Return the [x, y] coordinate for the center point of the cell that contains the specified text.  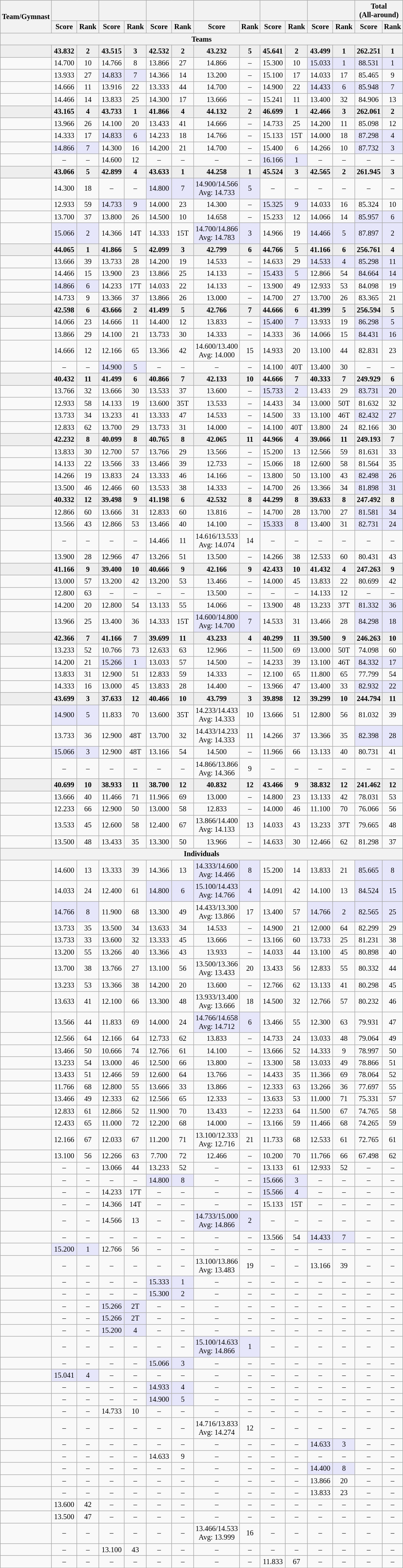
12.700 [111, 452]
262.251 [369, 51]
15.033 [320, 63]
81.581 [369, 512]
40.832 [216, 785]
241.462 [369, 785]
42.065 [216, 440]
80.898 [369, 952]
37.633 [111, 699]
85.298 [369, 262]
82.731 [369, 524]
13.916 [111, 87]
82.166 [369, 427]
14.600/13.400 Avg: 14.000 [216, 351]
81.332 [369, 606]
80.731 [369, 752]
15.566 [273, 1192]
14.600/14.800 Avg: 14.700 [216, 622]
84.332 [369, 662]
87.732 [369, 148]
42.598 [64, 310]
15.233 [273, 217]
43.233 [216, 638]
11.366 [320, 1075]
87.897 [369, 233]
41.432 [320, 569]
39.500 [320, 638]
79.665 [369, 825]
80.232 [369, 1002]
14.433/13.300 Avg: 13.866 [216, 912]
43.733 [111, 112]
40.432 [64, 379]
85.324 [369, 205]
81.231 [369, 940]
14.966 [273, 233]
43.165 [64, 112]
87.298 [369, 136]
14.700/14.866 Avg: 14.783 [216, 233]
256.761 [369, 250]
82.398 [369, 736]
74.765 [369, 1111]
74.265 [369, 1123]
11.100 [320, 809]
38.832 [320, 785]
15.325 [273, 205]
39.066 [320, 440]
11.733 [273, 1140]
44.132 [216, 112]
39.498 [111, 500]
43.699 [64, 699]
41.198 [159, 500]
39.299 [320, 699]
40.866 [159, 379]
13.100/13.866 Avg: 13.483 [216, 1266]
80.431 [369, 557]
13.500/13.366 Avg: 13.433 [216, 969]
42.099 [159, 250]
10.766 [111, 650]
80.699 [369, 581]
38.700 [159, 785]
76.066 [369, 809]
247.263 [369, 569]
84.431 [369, 334]
14.333/14.600 Avg: 14.466 [216, 870]
40.099 [111, 440]
Teams [202, 39]
43.466 [273, 785]
42.565 [320, 172]
81.032 [369, 715]
78.031 [369, 797]
81.298 [369, 842]
79.064 [369, 1039]
39.633 [320, 500]
82.299 [369, 928]
73 [135, 650]
67.498 [369, 1156]
14.091 [273, 891]
74 [135, 1051]
13.933/13.400 Avg: 13.666 [216, 1002]
Total(All-around) [379, 10]
42.466 [320, 112]
42.166 [216, 569]
40.765 [159, 440]
45.524 [273, 172]
247.492 [369, 500]
15.100/14.633 Avg: 14.866 [216, 1347]
12.433 [64, 1123]
14.616/13.533 Avg: 14.074 [216, 541]
249.193 [369, 440]
42.366 [64, 638]
44.766 [273, 250]
262.061 [369, 112]
12.500 [159, 1063]
12.300 [320, 1022]
14.433/14.233 Avg: 14.333 [216, 736]
43.666 [111, 310]
43.066 [64, 172]
82.432 [369, 416]
40.699 [64, 785]
256.594 [369, 310]
15.041 [64, 1375]
13.066 [111, 1168]
14.233/14.433 Avg: 14.333 [216, 715]
12.633 [159, 650]
44.299 [273, 500]
82.831 [369, 351]
15.666 [273, 1180]
74.098 [369, 650]
39.400 [111, 569]
246.263 [369, 638]
43.832 [64, 51]
81.631 [369, 452]
43.232 [216, 51]
83.365 [369, 298]
13.100/12.333 Avg: 12.716 [216, 1140]
43.499 [320, 51]
7.700 [159, 1156]
42.433 [273, 569]
42.899 [111, 172]
85.948 [369, 87]
42.133 [216, 379]
84.524 [369, 891]
Individuals [202, 854]
84.098 [369, 286]
85.098 [369, 124]
84.298 [369, 622]
42.766 [216, 310]
14.566 [111, 1221]
15.100/14.433 Avg: 14.766 [216, 891]
44.065 [64, 250]
72.765 [369, 1140]
41.399 [320, 310]
83.731 [369, 391]
16.166 [273, 160]
13.816 [216, 512]
40.666 [159, 569]
44.966 [273, 440]
15.241 [273, 99]
82.498 [369, 476]
78.064 [369, 1075]
11.200 [159, 1140]
13.866/14.400 Avg: 14.133 [216, 825]
14.766/14.658 Avg: 14.712 [216, 1022]
82.565 [369, 912]
40.333 [320, 379]
82.932 [369, 686]
12.000 [320, 928]
11.800 [320, 674]
12.200 [159, 1123]
78.997 [369, 1051]
39.898 [273, 699]
77.697 [369, 1087]
39.699 [159, 638]
81.898 [369, 488]
14.900/14.566 Avg: 14.733 [216, 189]
84.664 [369, 274]
81.632 [369, 403]
40.299 [273, 638]
44.258 [216, 172]
84.906 [369, 99]
12.266 [111, 1156]
79.931 [369, 1022]
81.564 [369, 464]
43.799 [216, 699]
42.799 [216, 250]
249.929 [369, 379]
13.466/14.533 Avg: 13.999 [216, 1533]
46.699 [273, 112]
10.200 [273, 1156]
43.633 [159, 172]
80.298 [369, 985]
88.531 [369, 63]
15.433 [273, 274]
80.332 [369, 969]
42.232 [64, 440]
14.658 [216, 217]
14.166 [216, 476]
12.033 [111, 1140]
43.515 [111, 51]
85.957 [369, 217]
261.945 [369, 172]
75.331 [369, 1099]
15.100 [273, 75]
10.666 [111, 1051]
85.465 [369, 75]
15.733 [273, 391]
78.866 [369, 1063]
14.716/13.833 Avg: 14.274 [216, 1428]
14.866/13.866 Avg: 14.366 [216, 769]
40.332 [64, 500]
77.799 [369, 674]
Team/Gymnast [26, 17]
244.794 [369, 699]
45.641 [273, 51]
85.665 [369, 870]
40.466 [159, 699]
38.933 [111, 785]
86.298 [369, 322]
14.733/15.000 Avg: 14.866 [216, 1221]
